For the text-containing cell, return its midpoint in [X, Y] coordinate format. 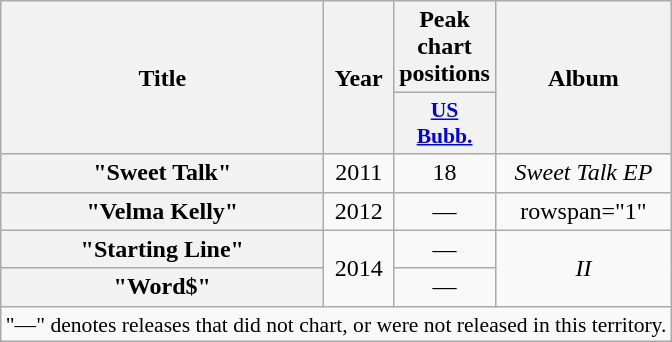
18 [445, 173]
USBubb. [445, 124]
"Velma Kelly" [162, 211]
"Sweet Talk" [162, 173]
2014 [359, 268]
"Starting Line" [162, 249]
Title [162, 78]
Sweet Talk EP [583, 173]
"—" denotes releases that did not chart, or were not released in this territory. [336, 324]
"Word$" [162, 287]
rowspan="1" [583, 211]
II [583, 268]
Album [583, 78]
Peak chart positions [445, 47]
Year [359, 78]
2011 [359, 173]
2012 [359, 211]
